Capture the cell that displays the provided text and extract its (X, Y) central coordinate. 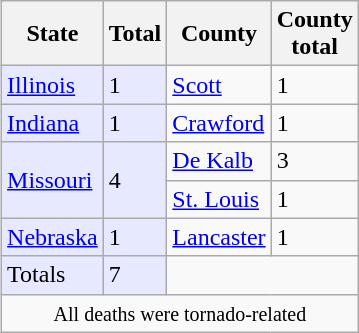
Total (135, 34)
7 (135, 275)
County (219, 34)
All deaths were tornado-related (180, 313)
State (53, 34)
Countytotal (314, 34)
Missouri (53, 180)
Crawford (219, 123)
St. Louis (219, 199)
3 (314, 161)
De Kalb (219, 161)
Totals (53, 275)
Nebraska (53, 237)
Illinois (53, 85)
Lancaster (219, 237)
Scott (219, 85)
4 (135, 180)
Indiana (53, 123)
